Scan for the cell matching the given text and deliver its [x, y] coordinate at center. 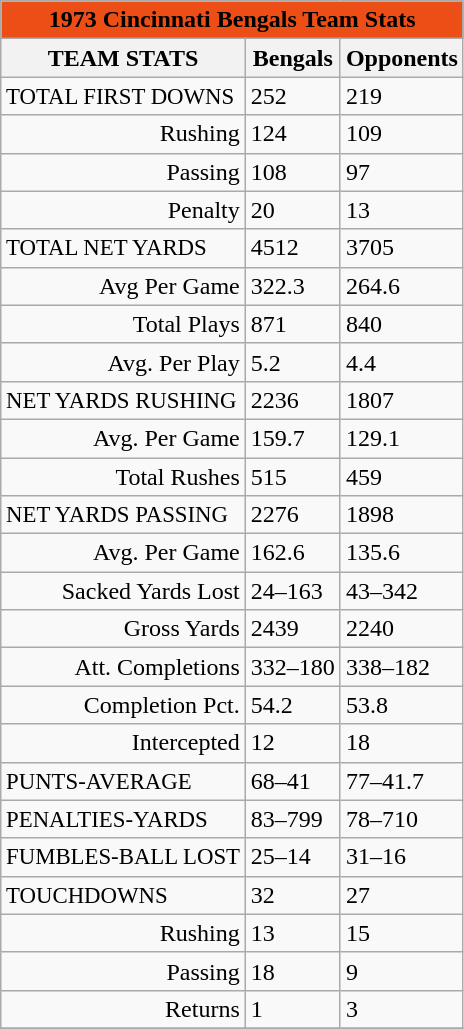
129.1 [402, 438]
TEAM STATS [124, 58]
NET YARDS RUSHING [124, 400]
20 [292, 210]
Bengals [292, 58]
Intercepted [124, 743]
2240 [402, 629]
Gross Yards [124, 629]
1898 [402, 515]
Total Plays [124, 324]
1973 Cincinnati Bengals Team Stats [232, 20]
TOTAL NET YARDS [124, 248]
TOTAL FIRST DOWNS [124, 96]
PUNTS-AVERAGE [124, 781]
32 [292, 895]
Penalty [124, 210]
332–180 [292, 667]
25–14 [292, 857]
4.4 [402, 362]
97 [402, 172]
Opponents [402, 58]
54.2 [292, 705]
3 [402, 1009]
459 [402, 477]
124 [292, 134]
162.6 [292, 553]
Returns [124, 1009]
12 [292, 743]
TOUCHDOWNS [124, 895]
840 [402, 324]
338–182 [402, 667]
322.3 [292, 286]
2276 [292, 515]
27 [402, 895]
Att. Completions [124, 667]
109 [402, 134]
871 [292, 324]
FUMBLES-BALL LOST [124, 857]
Avg. Per Play [124, 362]
NET YARDS PASSING [124, 515]
83–799 [292, 819]
9 [402, 971]
78–710 [402, 819]
Total Rushes [124, 477]
2236 [292, 400]
3705 [402, 248]
43–342 [402, 591]
Completion Pct. [124, 705]
264.6 [402, 286]
108 [292, 172]
2439 [292, 629]
Avg Per Game [124, 286]
15 [402, 933]
135.6 [402, 553]
252 [292, 96]
1807 [402, 400]
Sacked Yards Lost [124, 591]
5.2 [292, 362]
159.7 [292, 438]
68–41 [292, 781]
219 [402, 96]
24–163 [292, 591]
31–16 [402, 857]
515 [292, 477]
77–41.7 [402, 781]
53.8 [402, 705]
PENALTIES-YARDS [124, 819]
4512 [292, 248]
1 [292, 1009]
